Locate the cell with the specified text and output its (X, Y) center coordinate. 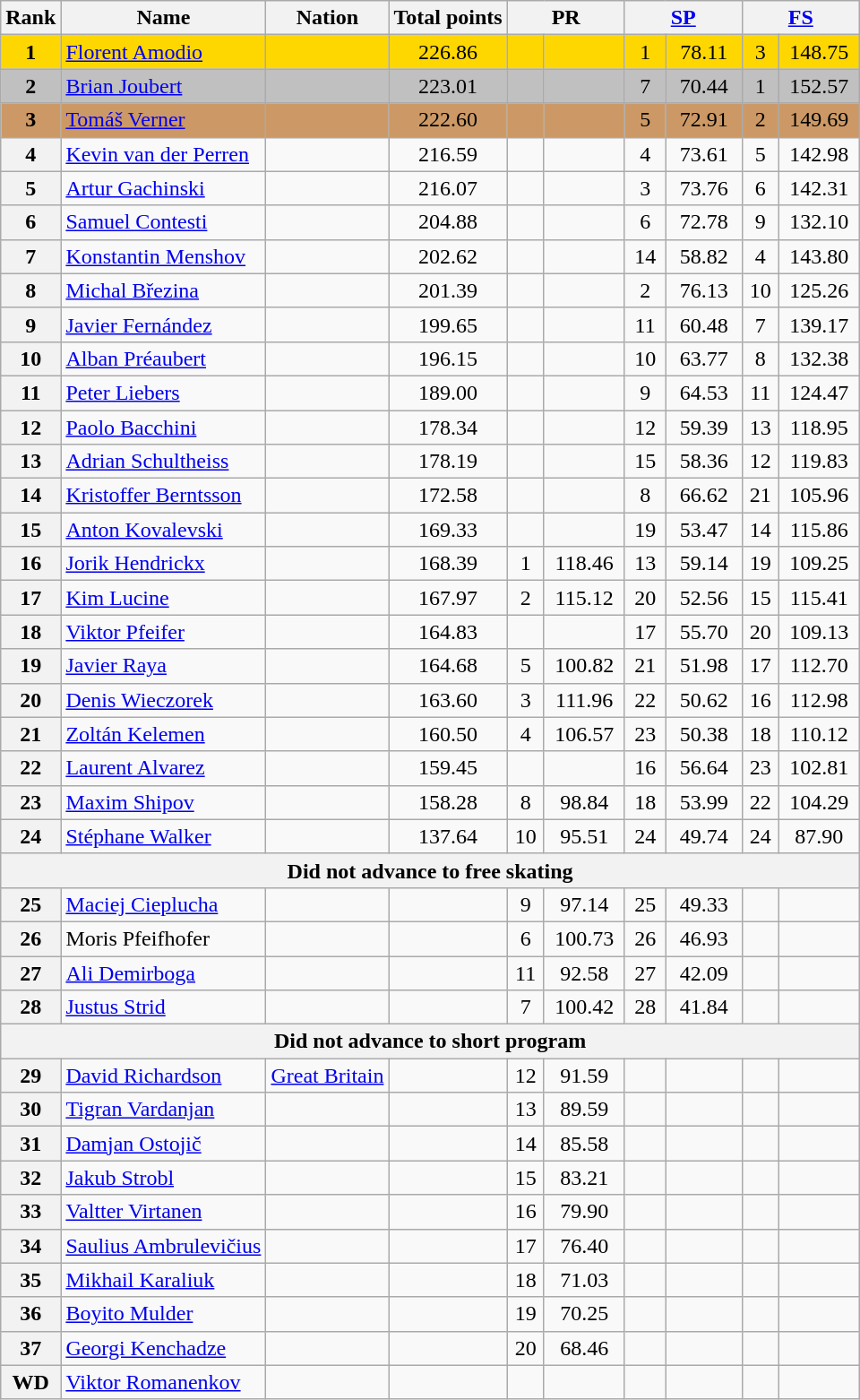
60.48 (704, 324)
223.01 (448, 86)
95.51 (584, 836)
112.98 (819, 700)
148.75 (819, 52)
55.70 (704, 632)
Nation (328, 18)
105.96 (819, 496)
137.64 (448, 836)
Konstantin Menshov (163, 256)
163.60 (448, 700)
Maxim Shipov (163, 802)
64.53 (704, 393)
Javier Fernández (163, 324)
189.00 (448, 393)
Did not advance to short program (430, 1041)
159.45 (448, 768)
109.25 (819, 564)
Denis Wieczorek (163, 700)
142.98 (819, 154)
41.84 (704, 1007)
32 (30, 1178)
Name (163, 18)
36 (30, 1314)
89.59 (584, 1110)
49.74 (704, 836)
Jorik Hendrickx (163, 564)
Mikhail Karaliuk (163, 1280)
112.70 (819, 666)
Alban Préaubert (163, 359)
59.39 (704, 428)
164.68 (448, 666)
Florent Amodio (163, 52)
139.17 (819, 324)
100.82 (584, 666)
35 (30, 1280)
Maciej Cieplucha (163, 904)
66.62 (704, 496)
71.03 (584, 1280)
118.95 (819, 428)
Moris Pfeifhofer (163, 938)
50.38 (704, 734)
Saulius Ambrulevičius (163, 1246)
76.40 (584, 1246)
73.61 (704, 154)
Brian Joubert (163, 86)
Peter Liebers (163, 393)
102.81 (819, 768)
Stéphane Walker (163, 836)
110.12 (819, 734)
58.82 (704, 256)
149.69 (819, 120)
Laurent Alvarez (163, 768)
106.57 (584, 734)
152.57 (819, 86)
PR (566, 18)
79.90 (584, 1212)
Zoltán Kelemen (163, 734)
160.50 (448, 734)
SP (683, 18)
33 (30, 1212)
Adrian Schultheiss (163, 462)
29 (30, 1076)
169.33 (448, 530)
WD (30, 1382)
Ali Demirboga (163, 972)
Anton Kovalevski (163, 530)
216.59 (448, 154)
73.76 (704, 188)
Tigran Vardanjan (163, 1110)
178.19 (448, 462)
111.96 (584, 700)
51.98 (704, 666)
168.39 (448, 564)
Paolo Bacchini (163, 428)
53.47 (704, 530)
Kevin van der Perren (163, 154)
202.62 (448, 256)
178.34 (448, 428)
Michal Březina (163, 290)
34 (30, 1246)
49.33 (704, 904)
172.58 (448, 496)
72.91 (704, 120)
Valtter Virtanen (163, 1212)
FS (801, 18)
Justus Strid (163, 1007)
97.14 (584, 904)
85.58 (584, 1144)
Damjan Ostojič (163, 1144)
142.31 (819, 188)
Artur Gachinski (163, 188)
Viktor Pfeifer (163, 632)
115.41 (819, 598)
David Richardson (163, 1076)
100.73 (584, 938)
91.59 (584, 1076)
58.36 (704, 462)
63.77 (704, 359)
Javier Raya (163, 666)
199.65 (448, 324)
100.42 (584, 1007)
164.83 (448, 632)
132.10 (819, 222)
70.25 (584, 1314)
104.29 (819, 802)
Kristoffer Berntsson (163, 496)
37 (30, 1348)
201.39 (448, 290)
226.86 (448, 52)
72.78 (704, 222)
Boyito Mulder (163, 1314)
Kim Lucine (163, 598)
216.07 (448, 188)
87.90 (819, 836)
56.64 (704, 768)
Total points (448, 18)
132.38 (819, 359)
98.84 (584, 802)
167.97 (448, 598)
196.15 (448, 359)
158.28 (448, 802)
222.60 (448, 120)
118.46 (584, 564)
115.12 (584, 598)
50.62 (704, 700)
Viktor Romanenkov (163, 1382)
Jakub Strobl (163, 1178)
59.14 (704, 564)
125.26 (819, 290)
70.44 (704, 86)
Did not advance to free skating (430, 870)
Samuel Contesti (163, 222)
78.11 (704, 52)
115.86 (819, 530)
83.21 (584, 1178)
76.13 (704, 290)
92.58 (584, 972)
52.56 (704, 598)
109.13 (819, 632)
119.83 (819, 462)
Tomáš Verner (163, 120)
30 (30, 1110)
42.09 (704, 972)
143.80 (819, 256)
53.99 (704, 802)
46.93 (704, 938)
Georgi Kenchadze (163, 1348)
204.88 (448, 222)
31 (30, 1144)
Great Britain (328, 1076)
Rank (30, 18)
124.47 (819, 393)
68.46 (584, 1348)
